Extract the [X, Y] coordinate from the center of the cell holding the provided text.  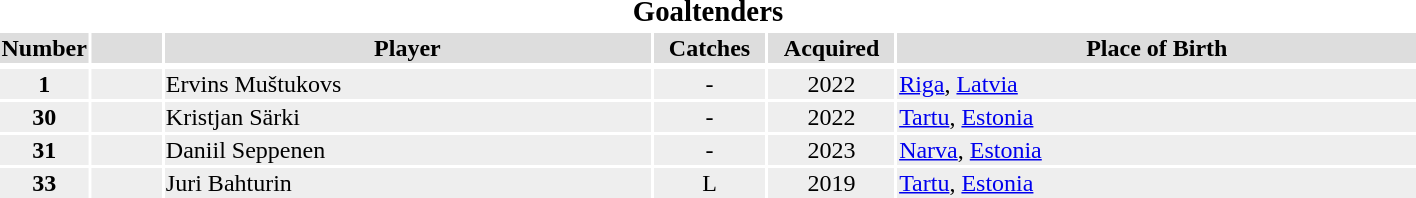
Narva, Estonia [1157, 150]
Acquired [832, 48]
Juri Bahturin [407, 183]
Ervins Muštukovs [407, 84]
Player [407, 48]
2023 [832, 150]
Kristjan Särki [407, 117]
31 [44, 150]
Number [44, 48]
L [709, 183]
Catches [709, 48]
33 [44, 183]
Daniil Seppenen [407, 150]
2019 [832, 183]
30 [44, 117]
Place of Birth [1157, 48]
Riga, Latvia [1157, 84]
1 [44, 84]
